Locate the cell with the specified text and output its [X, Y] center coordinate. 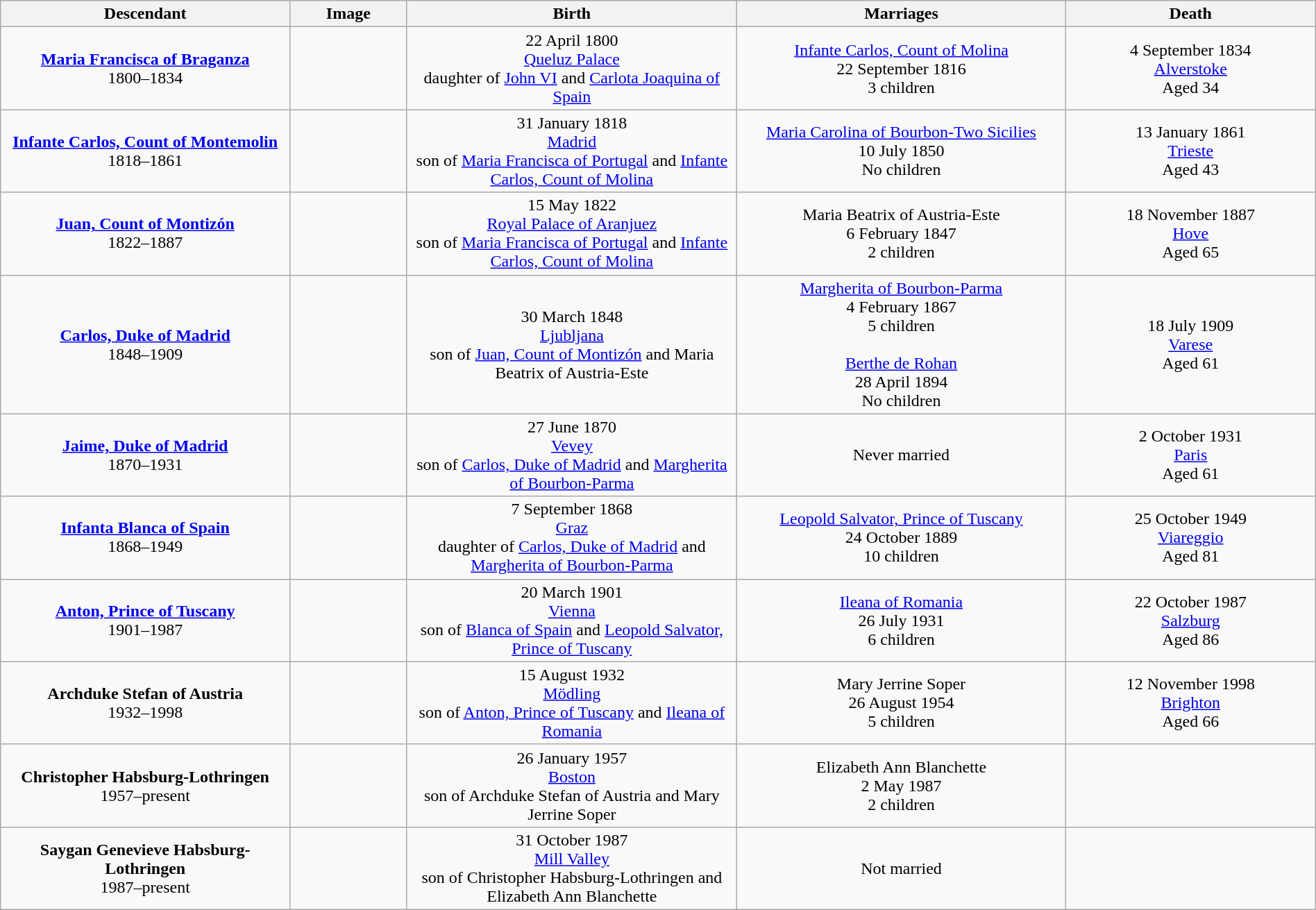
2 October 1931ParisAged 61 [1190, 455]
Infanta Blanca of Spain1868–1949 [146, 537]
Maria Francisca of Braganza1800–1834 [146, 68]
31 January 1818Madridson of Maria Francisca of Portugal and Infante Carlos, Count of Molina [572, 151]
18 November 1887HoveAged 65 [1190, 233]
22 October 1987SalzburgAged 86 [1190, 621]
22 April 1800 Queluz Palacedaughter of John VI and Carlota Joaquina of Spain [572, 68]
26 January 1957Bostonson of Archduke Stefan of Austria and Mary Jerrine Soper [572, 786]
Ileana of Romania26 July 19316 children [902, 621]
25 October 1949ViareggioAged 81 [1190, 537]
15 August 1932Mödlingson of Anton, Prince of Tuscany and Ileana of Romania [572, 702]
30 March 1848Ljubljanason of Juan, Count of Montizón and Maria Beatrix of Austria-Este [572, 344]
Saygan Genevieve Habsburg-Lothringen1987–present [146, 868]
Birth [572, 14]
Infante Carlos, Count of Montemolin1818–1861 [146, 151]
4 September 1834AlverstokeAged 34 [1190, 68]
27 June 1870Veveyson of Carlos, Duke of Madrid and Margherita of Bourbon-Parma [572, 455]
Carlos, Duke of Madrid1848–1909 [146, 344]
Anton, Prince of Tuscany1901–1987 [146, 621]
Juan, Count of Montizón1822–1887 [146, 233]
Archduke Stefan of Austria1932–1998 [146, 702]
Not married [902, 868]
Margherita of Bourbon-Parma4 February 18675 childrenBerthe de Rohan28 April 1894No children [902, 344]
Never married [902, 455]
13 January 1861TriesteAged 43 [1190, 151]
Image [348, 14]
31 October 1987Mill Valleyson of Christopher Habsburg-Lothringen and Elizabeth Ann Blanchette [572, 868]
Infante Carlos, Count of Molina22 September 18163 children [902, 68]
Descendant [146, 14]
Elizabeth Ann Blanchette2 May 19872 children [902, 786]
Maria Beatrix of Austria-Este6 February 18472 children [902, 233]
20 March 1901Viennason of Blanca of Spain and Leopold Salvator, Prince of Tuscany [572, 621]
Maria Carolina of Bourbon-Two Sicilies10 July 1850No children [902, 151]
Leopold Salvator, Prince of Tuscany24 October 188910 children [902, 537]
Death [1190, 14]
Christopher Habsburg-Lothringen1957–present [146, 786]
18 July 1909VareseAged 61 [1190, 344]
15 May 1822Royal Palace of Aranjuezson of Maria Francisca of Portugal and Infante Carlos, Count of Molina [572, 233]
Jaime, Duke of Madrid1870–1931 [146, 455]
7 September 1868Grazdaughter of Carlos, Duke of Madrid and Margherita of Bourbon-Parma [572, 537]
12 November 1998BrightonAged 66 [1190, 702]
Mary Jerrine Soper26 August 19545 children [902, 702]
Marriages [902, 14]
